Scan for the cell matching the given text and deliver its [X, Y] coordinate at center. 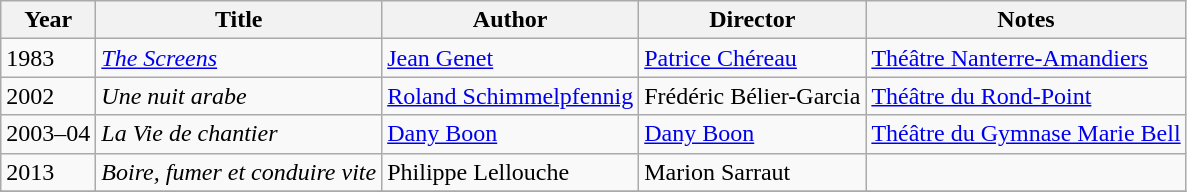
Author [510, 20]
Boire, fumer et conduire vite [239, 172]
Title [239, 20]
2013 [48, 172]
Director [752, 20]
Notes [1026, 20]
Théâtre Nanterre-Amandiers [1026, 58]
The Screens [239, 58]
Marion Sarraut [752, 172]
Roland Schimmelpfennig [510, 96]
Jean Genet [510, 58]
1983 [48, 58]
2002 [48, 96]
2003–04 [48, 134]
Patrice Chéreau [752, 58]
Year [48, 20]
Une nuit arabe [239, 96]
Théâtre du Rond-Point [1026, 96]
Frédéric Bélier-Garcia [752, 96]
La Vie de chantier [239, 134]
Philippe Lellouche [510, 172]
Théâtre du Gymnase Marie Bell [1026, 134]
